Detect which cell encompasses the target text, then output its [X, Y] center coordinate. 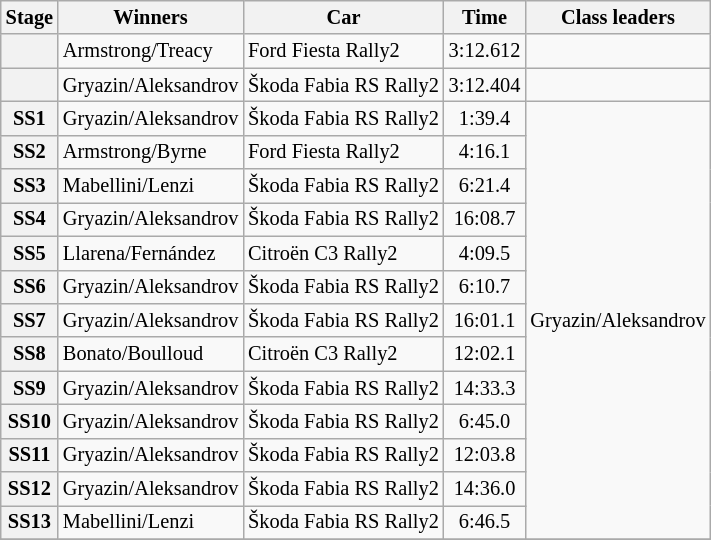
Winners [150, 17]
SS2 [30, 152]
14:36.0 [485, 489]
1:39.4 [485, 118]
Class leaders [618, 17]
Stage [30, 17]
Bonato/Boulloud [150, 354]
SS5 [30, 253]
6:10.7 [485, 287]
Armstrong/Byrne [150, 152]
SS10 [30, 421]
SS11 [30, 455]
14:33.3 [485, 388]
Time [485, 17]
4:09.5 [485, 253]
16:01.1 [485, 320]
SS8 [30, 354]
Llarena/Fernández [150, 253]
6:21.4 [485, 186]
SS6 [30, 287]
SS1 [30, 118]
Armstrong/Treacy [150, 51]
4:16.1 [485, 152]
12:02.1 [485, 354]
SS4 [30, 219]
3:12.404 [485, 85]
SS13 [30, 522]
Car [344, 17]
SS12 [30, 489]
12:03.8 [485, 455]
6:45.0 [485, 421]
SS7 [30, 320]
SS9 [30, 388]
6:46.5 [485, 522]
SS3 [30, 186]
3:12.612 [485, 51]
16:08.7 [485, 219]
